For the text-containing cell, return its midpoint in (X, Y) coordinate format. 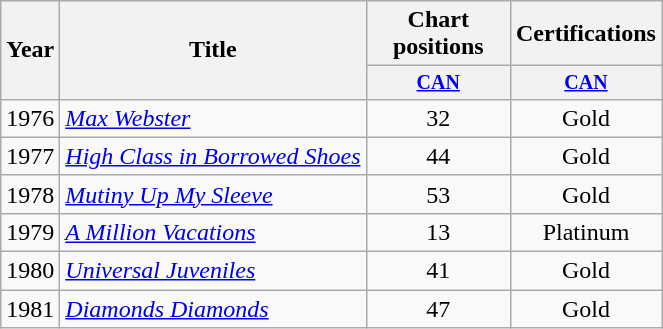
47 (438, 309)
1977 (30, 156)
1978 (30, 194)
A Million Vacations (213, 232)
Chart positions (438, 34)
1980 (30, 271)
Year (30, 50)
1979 (30, 232)
13 (438, 232)
53 (438, 194)
Platinum (586, 232)
High Class in Borrowed Shoes (213, 156)
1976 (30, 118)
Mutiny Up My Sleeve (213, 194)
32 (438, 118)
41 (438, 271)
44 (438, 156)
Diamonds Diamonds (213, 309)
Title (213, 50)
Certifications (586, 34)
Universal Juveniles (213, 271)
1981 (30, 309)
Max Webster (213, 118)
